Identify which cell holds the provided text, then report its (X, Y) central coordinate. 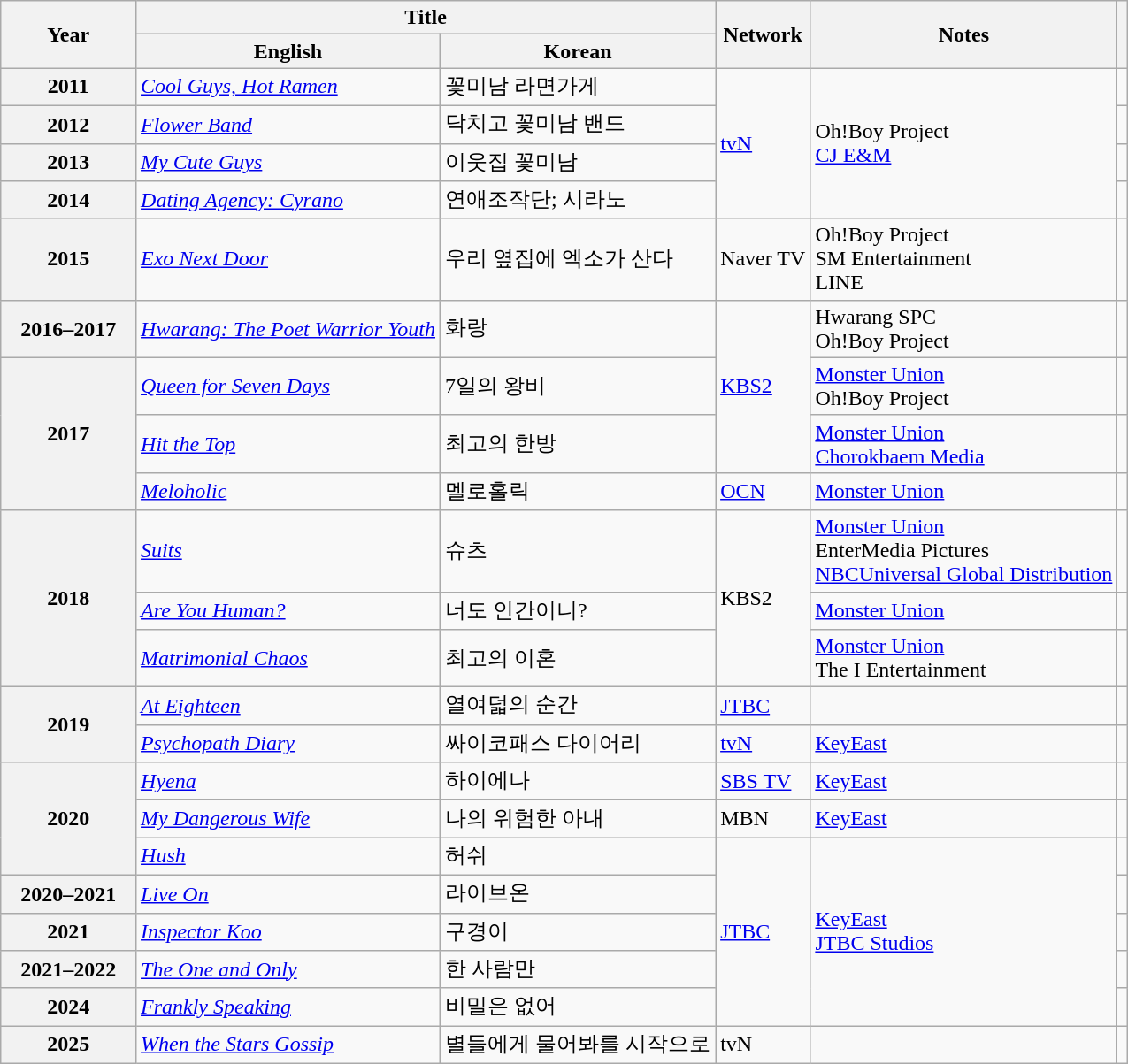
2014 (69, 200)
구경이 (579, 932)
Monster UnionChorokbaem Media (964, 444)
2017 (69, 433)
Korean (579, 51)
My Dangerous Wife (288, 819)
My Cute Guys (288, 163)
Inspector Koo (288, 932)
Exo Next Door (288, 259)
우리 옆집에 엑소가 산다 (579, 259)
허쉬 (579, 856)
화랑 (579, 329)
English (288, 51)
2012 (69, 124)
2013 (69, 163)
2018 (69, 599)
7일의 왕비 (579, 386)
Dating Agency: Cyrano (288, 200)
Oh!Boy ProjectCJ E&M (964, 143)
2016–2017 (69, 329)
2025 (69, 1045)
Are You Human? (288, 610)
OCN (763, 492)
2021–2022 (69, 969)
너도 인간이니? (579, 610)
Queen for Seven Days (288, 386)
나의 위험한 아내 (579, 819)
Year (69, 34)
Hwarang SPCOh!Boy Project (964, 329)
비밀은 없어 (579, 1007)
싸이코패스 다이어리 (579, 743)
라이브온 (579, 893)
Monster UnionEnterMedia PicturesNBCUniversal Global Distribution (964, 551)
연애조작단; 시라노 (579, 200)
열여덟의 순간 (579, 706)
Hyena (288, 782)
Live On (288, 893)
2020–2021 (69, 893)
When the Stars Gossip (288, 1045)
Psychopath Diary (288, 743)
MBN (763, 819)
At Eighteen (288, 706)
KeyEastJTBC Studios (964, 932)
닥치고 꽃미남 밴드 (579, 124)
하이에나 (579, 782)
별들에게 물어봐를 시작으로 (579, 1045)
2019 (69, 725)
Title (426, 18)
Meloholic (288, 492)
The One and Only (288, 969)
2024 (69, 1007)
Hit the Top (288, 444)
2015 (69, 259)
Cool Guys, Hot Ramen (288, 87)
2021 (69, 932)
Network (763, 34)
Matrimonial Chaos (288, 658)
2011 (69, 87)
한 사람만 (579, 969)
Monster UnionOh!Boy Project (964, 386)
2020 (69, 819)
Hush (288, 856)
이웃집 꽃미남 (579, 163)
Notes (964, 34)
SBS TV (763, 782)
Flower Band (288, 124)
Naver TV (763, 259)
Oh!Boy ProjectSM EntertainmentLINE (964, 259)
최고의 이혼 (579, 658)
멜로홀릭 (579, 492)
Monster UnionThe I Entertainment (964, 658)
슈츠 (579, 551)
꽃미남 라면가게 (579, 87)
Hwarang: The Poet Warrior Youth (288, 329)
Frankly Speaking (288, 1007)
Suits (288, 551)
최고의 한방 (579, 444)
